Return (x, y) of the center of cell containing provided text 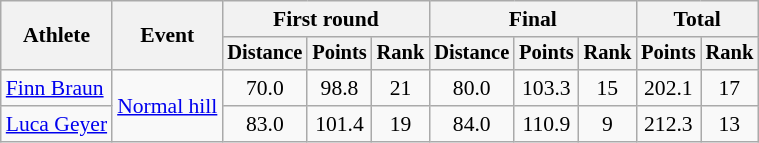
15 (608, 88)
110.9 (546, 124)
Finn Braun (56, 88)
83.0 (264, 124)
Luca Geyer (56, 124)
21 (401, 88)
9 (608, 124)
13 (730, 124)
Event (167, 36)
Athlete (56, 36)
Final (532, 19)
First round (326, 19)
80.0 (472, 88)
202.1 (668, 88)
17 (730, 88)
Total (697, 19)
98.8 (339, 88)
103.3 (546, 88)
84.0 (472, 124)
101.4 (339, 124)
70.0 (264, 88)
Normal hill (167, 106)
212.3 (668, 124)
19 (401, 124)
